Find where the given text appears and provide that cell's center as (X, Y) coordinate. 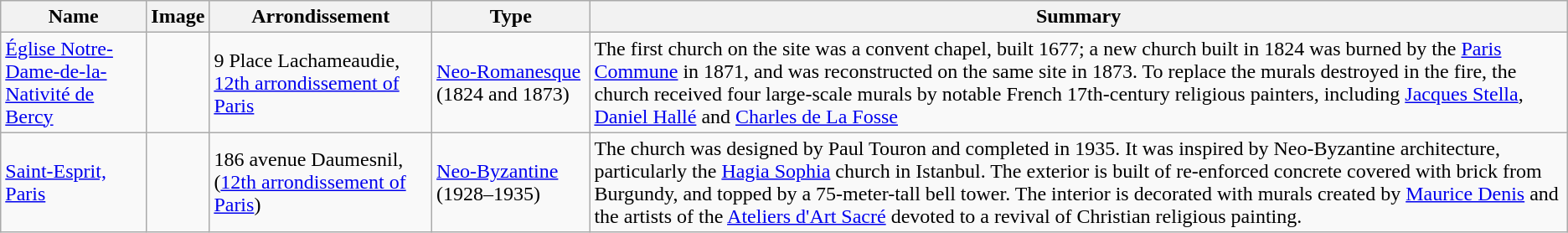
Arrondissement (321, 17)
Image (178, 17)
Saint-Esprit, Paris (74, 183)
Name (74, 17)
Neo-Romanesque (1824 and 1873) (511, 82)
Type (511, 17)
9 Place Lachameaudie, 12th arrondissement of Paris (321, 82)
Neo-Byzantine (1928–1935) (511, 183)
Summary (1079, 17)
Église Notre-Dame-de-la-Nativité de Bercy (74, 82)
186 avenue Daumesnil, (12th arrondissement of Paris) (321, 183)
